Search for the cell housing the specified text and yield its (x, y) center coordinate. 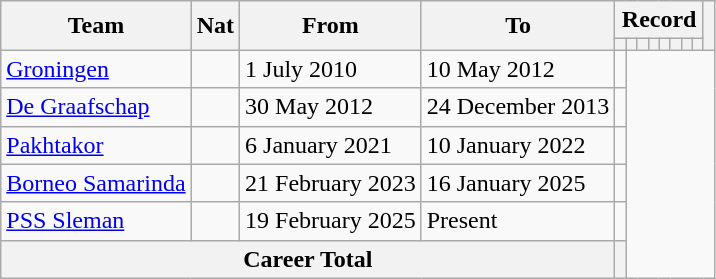
Career Total (308, 259)
PSS Sleman (96, 221)
21 February 2023 (331, 183)
Team (96, 26)
19 February 2025 (331, 221)
Groningen (96, 69)
Present (518, 221)
Nat (215, 26)
1 July 2010 (331, 69)
To (518, 26)
From (331, 26)
6 January 2021 (331, 145)
10 January 2022 (518, 145)
Record (659, 20)
24 December 2013 (518, 107)
De Graafschap (96, 107)
Borneo Samarinda (96, 183)
16 January 2025 (518, 183)
Pakhtakor (96, 145)
30 May 2012 (331, 107)
10 May 2012 (518, 69)
